Search for the cell housing the specified text and yield its (x, y) center coordinate. 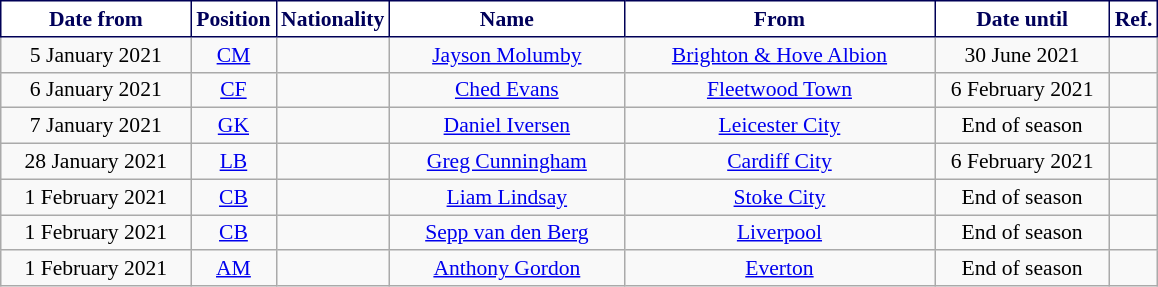
CF (234, 90)
Stoke City (779, 197)
Everton (779, 269)
Ched Evans (506, 90)
Name (506, 19)
5 January 2021 (96, 55)
Date from (96, 19)
Ref. (1134, 19)
Liverpool (779, 233)
Position (234, 19)
From (779, 19)
28 January 2021 (96, 162)
Sepp van den Berg (506, 233)
LB (234, 162)
Greg Cunningham (506, 162)
7 January 2021 (96, 126)
CM (234, 55)
AM (234, 269)
Cardiff City (779, 162)
Fleetwood Town (779, 90)
Daniel Iversen (506, 126)
Brighton & Hove Albion (779, 55)
Anthony Gordon (506, 269)
6 January 2021 (96, 90)
Date until (1022, 19)
GK (234, 126)
Leicester City (779, 126)
Jayson Molumby (506, 55)
30 June 2021 (1022, 55)
Liam Lindsay (506, 197)
Nationality (332, 19)
